Extract the (x, y) coordinate from the center of the cell holding the provided text.  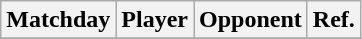
Opponent (251, 20)
Player (155, 20)
Ref. (334, 20)
Matchday (58, 20)
